Return the (X, Y) coordinate for the center point of the cell that contains the specified text.  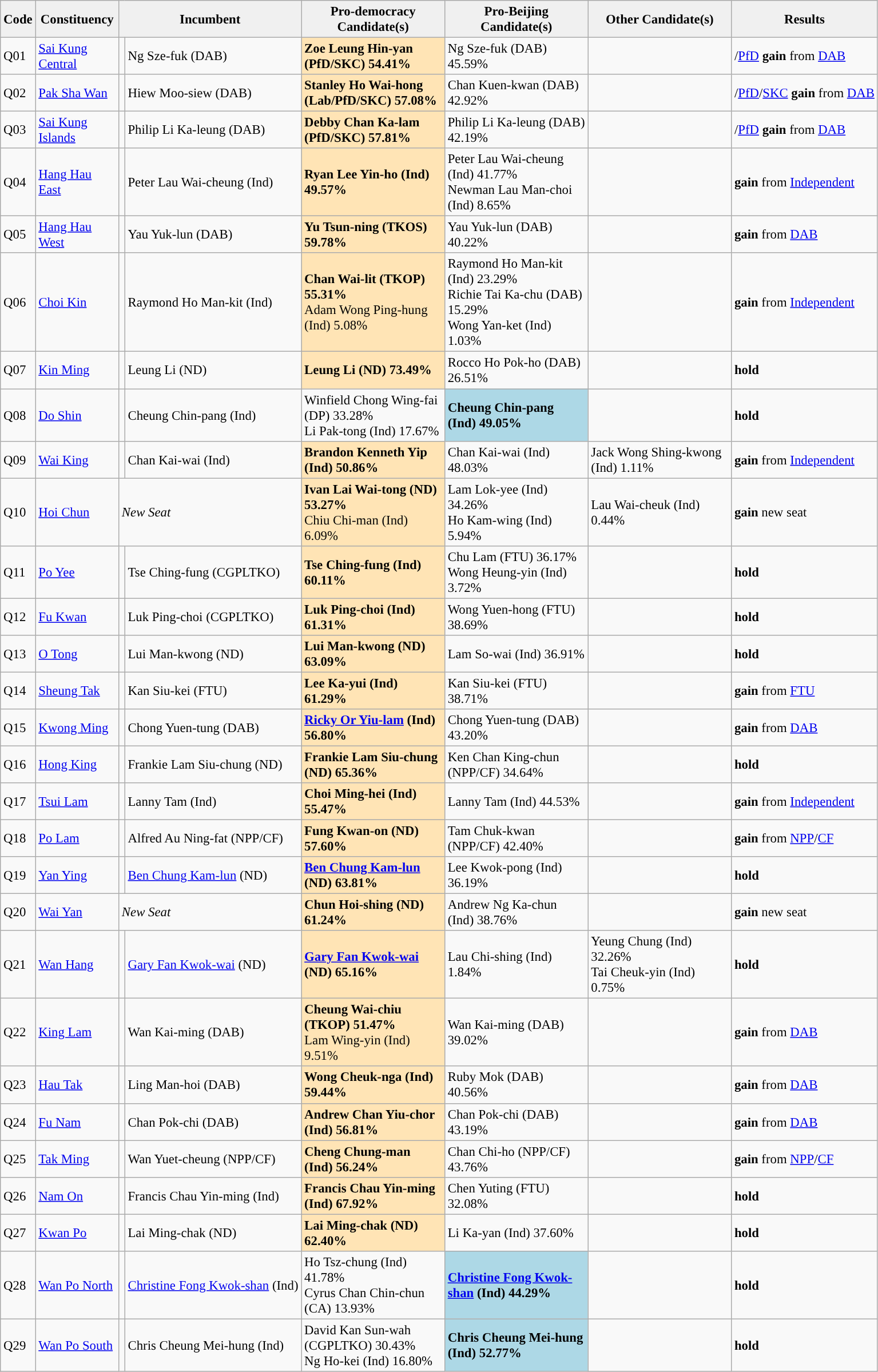
Kan Siu-kei (FTU) (213, 691)
Leung Li (ND) (213, 371)
Luk Ping-choi (CGPLTKO) (213, 617)
Jack Wong Shing-kwong (Ind) 1.11% (660, 460)
Lee Ka-yui (Ind) 61.29% (373, 691)
Chan Chi-ho (NPP/CF) 43.76% (516, 1159)
Q29 (18, 1345)
Q24 (18, 1122)
Ng Sze-fuk (DAB) 45.59% (516, 56)
Q08 (18, 415)
Rocco Ho Pok-ho (DAB) 26.51% (516, 371)
Chan Pok-chi (DAB) (213, 1122)
Cheung Chin-pang (Ind) 49.05% (516, 415)
Zoe Leung Hin-yan (PfD/SKC) 54.41% (373, 56)
Tak Ming (77, 1159)
Choi Ming-hei (Ind) 55.47% (373, 802)
Yu Tsun-ning (TKOS) 59.78% (373, 234)
Wan Po South (77, 1345)
/PfD/SKC gain from DAB (805, 93)
Q13 (18, 654)
Lanny Tam (Ind) (213, 802)
Chris Cheung Mei-hung (Ind) 52.77% (516, 1345)
Fung Kwan-on (ND) 57.60% (373, 838)
Tsui Lam (77, 802)
Choi Kin (77, 302)
Peter Lau Wai-cheung (Ind) (213, 182)
Q04 (18, 182)
Winfield Chong Wing-fai (DP) 33.28%Li Pak-tong (Ind) 17.67% (373, 415)
Wai Yan (77, 913)
Q12 (18, 617)
Nam On (77, 1195)
Peter Lau Wai-cheung (Ind) 41.77%Newman Lau Man-choi (Ind) 8.65% (516, 182)
Kwan Po (77, 1233)
Hau Tak (77, 1085)
Lau Wai-cheuk (Ind) 0.44% (660, 512)
Ng Sze-fuk (DAB) (213, 56)
Pro-democracy Candidate(s) (373, 19)
Gary Fan Kwok-wai (ND) 65.16% (373, 964)
Lau Chi-shing (Ind) 1.84% (516, 964)
Q23 (18, 1085)
Hang Hau East (77, 182)
Brandon Kenneth Yip (Ind) 50.86% (373, 460)
Ryan Lee Yin-ho (Ind) 49.57% (373, 182)
Q28 (18, 1286)
Lui Man-kwong (ND) 63.09% (373, 654)
Gary Fan Kwok-wai (ND) (213, 964)
Constituency (77, 19)
Wan Yuet-cheung (NPP/CF) (213, 1159)
Q19 (18, 875)
Christine Fong Kwok-shan (Ind) (213, 1286)
Fu Nam (77, 1122)
Debby Chan Ka-lam (PfD/SKC) 57.81% (373, 130)
Code (18, 19)
Raymond Ho Man-kit (Ind) 23.29%Richie Tai Ka-chu (DAB) 15.29%Wong Yan-ket (Ind) 1.03% (516, 302)
Wan Kai-ming (DAB) (213, 1033)
Fu Kwan (77, 617)
Christine Fong Kwok-shan (Ind) 44.29% (516, 1286)
Hiew Moo-siew (DAB) (213, 93)
Results (805, 19)
Ho Tsz-chung (Ind) 41.78%Cyrus Chan Chin-chun (CA) 13.93% (373, 1286)
Lai Ming-chak (ND) 62.40% (373, 1233)
Andrew Ng Ka-chun (Ind) 38.76% (516, 913)
Q21 (18, 964)
Q06 (18, 302)
Q07 (18, 371)
Q14 (18, 691)
Lee Kwok-pong (Ind) 36.19% (516, 875)
Alfred Au Ning-fat (NPP/CF) (213, 838)
Leung Li (ND) 73.49% (373, 371)
Ken Chan King-chun (NPP/CF) 34.64% (516, 764)
Q02 (18, 93)
Pro-Beijing Candidate(s) (516, 19)
Tse Ching-fung (Ind) 60.11% (373, 572)
gain from FTU (805, 691)
David Kan Sun-wah (CGPLTKO) 30.43%Ng Ho-kei (Ind) 16.80% (373, 1345)
Yan Ying (77, 875)
Sai Kung Central (77, 56)
Chen Yuting (FTU) 32.08% (516, 1195)
Hong King (77, 764)
Q17 (18, 802)
Q26 (18, 1195)
Cheng Chung-man (Ind) 56.24% (373, 1159)
Tse Ching-fung (CGPLTKO) (213, 572)
Stanley Ho Wai-hong (Lab/PfD/SKC) 57.08% (373, 93)
Ben Chung Kam-lun (ND) (213, 875)
Q15 (18, 727)
Raymond Ho Man-kit (Ind) (213, 302)
Kan Siu-kei (FTU) 38.71% (516, 691)
Ruby Mok (DAB) 40.56% (516, 1085)
Ivan Lai Wai-tong (ND) 53.27%Chiu Chi-man (Ind) 6.09% (373, 512)
Q27 (18, 1233)
Lai Ming-chak (ND) (213, 1233)
Q18 (18, 838)
Cheung Chin-pang (Ind) (213, 415)
Yau Yuk-lun (DAB) (213, 234)
King Lam (77, 1033)
Q10 (18, 512)
Q20 (18, 913)
Ben Chung Kam-lun (ND) 63.81% (373, 875)
Andrew Chan Yiu-chor (Ind) 56.81% (373, 1122)
Q22 (18, 1033)
Cheung Wai-chiu (TKOP) 51.47%Lam Wing-yin (Ind) 9.51% (373, 1033)
Q16 (18, 764)
Chong Yuen-tung (DAB) 43.20% (516, 727)
Wan Po North (77, 1286)
Luk Ping-choi (Ind) 61.31% (373, 617)
Do Shin (77, 415)
Chu Lam (FTU) 36.17%Wong Heung-yin (Ind) 3.72% (516, 572)
Yeung Chung (Ind) 32.26%Tai Cheuk-yin (Ind) 0.75% (660, 964)
Q01 (18, 56)
Lanny Tam (Ind) 44.53% (516, 802)
Chun Hoi-shing (ND) 61.24% (373, 913)
Ricky Or Yiu-lam (Ind) 56.80% (373, 727)
Kwong Ming (77, 727)
Wong Cheuk-nga (Ind) 59.44% (373, 1085)
Tam Chuk-kwan (NPP/CF) 42.40% (516, 838)
Yau Yuk-lun (DAB) 40.22% (516, 234)
Lam So-wai (Ind) 36.91% (516, 654)
Chan Pok-chi (DAB) 43.19% (516, 1122)
Po Lam (77, 838)
Philip Li Ka-leung (DAB) (213, 130)
Incumbent (210, 19)
Francis Chau Yin-ming (Ind) 67.92% (373, 1195)
Sheung Tak (77, 691)
Wong Yuen-hong (FTU) 38.69% (516, 617)
Lui Man-kwong (ND) (213, 654)
Li Ka-yan (Ind) 37.60% (516, 1233)
Q05 (18, 234)
Frankie Lam Siu-chung (ND) 65.36% (373, 764)
Wai King (77, 460)
Q03 (18, 130)
Wan Kai-ming (DAB) 39.02% (516, 1033)
Pak Sha Wan (77, 93)
Hang Hau West (77, 234)
Francis Chau Yin-ming (Ind) (213, 1195)
Philip Li Ka-leung (DAB) 42.19% (516, 130)
Wan Hang (77, 964)
Sai Kung Islands (77, 130)
Frankie Lam Siu-chung (ND) (213, 764)
Chan Kuen-kwan (DAB) 42.92% (516, 93)
Chan Wai-lit (TKOP) 55.31%Adam Wong Ping-hung (Ind) 5.08% (373, 302)
Q25 (18, 1159)
Hoi Chun (77, 512)
Q11 (18, 572)
Other Candidate(s) (660, 19)
Kin Ming (77, 371)
Po Yee (77, 572)
Chan Kai-wai (Ind) (213, 460)
O Tong (77, 654)
Ling Man-hoi (DAB) (213, 1085)
Q09 (18, 460)
Chan Kai-wai (Ind) 48.03% (516, 460)
Lam Lok-yee (Ind) 34.26%Ho Kam-wing (Ind) 5.94% (516, 512)
Chris Cheung Mei-hung (Ind) (213, 1345)
Chong Yuen-tung (DAB) (213, 727)
